Pinpoint the cell where the given text exists, returning its [x, y] midpoint coordinate. 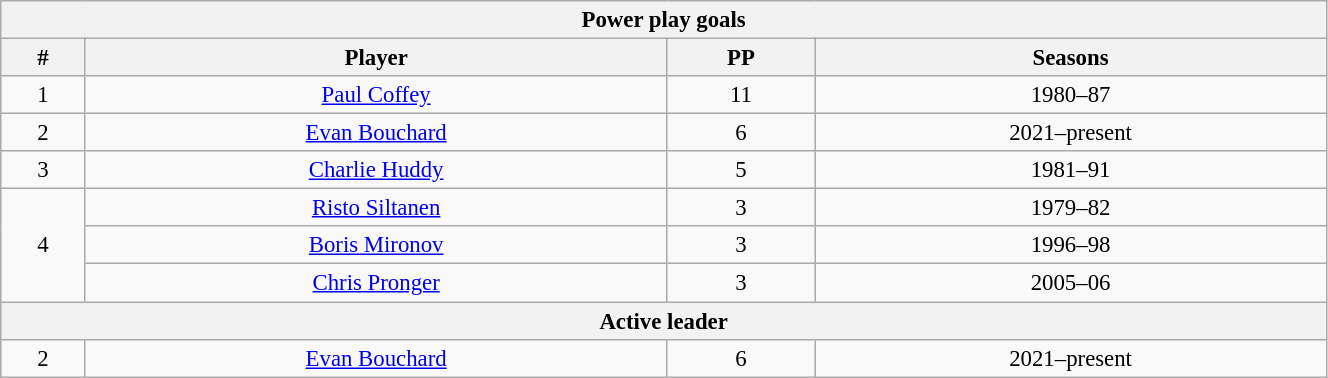
Charlie Huddy [376, 170]
Chris Pronger [376, 283]
1980–87 [1071, 95]
Boris Mironov [376, 245]
Power play goals [664, 20]
11 [741, 95]
# [43, 58]
Paul Coffey [376, 95]
1979–82 [1071, 208]
5 [741, 170]
Risto Siltanen [376, 208]
2005–06 [1071, 283]
1981–91 [1071, 170]
Seasons [1071, 58]
Active leader [664, 321]
1996–98 [1071, 245]
Player [376, 58]
4 [43, 246]
1 [43, 95]
PP [741, 58]
